Return the (x, y) coordinate for the center point of the cell that contains the specified text.  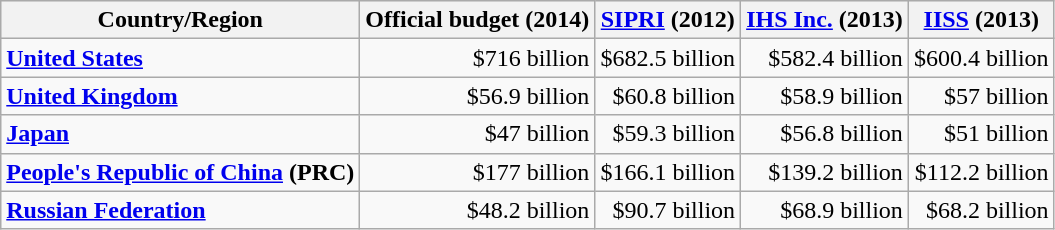
$68.2 billion (981, 210)
$600.4 billion (981, 58)
$90.7 billion (668, 210)
SIPRI (2012) (668, 20)
$48.2 billion (478, 210)
$716 billion (478, 58)
Japan (180, 134)
Country/Region (180, 20)
$59.3 billion (668, 134)
People's Republic of China (PRC) (180, 172)
$58.9 billion (825, 96)
Russian Federation (180, 210)
$166.1 billion (668, 172)
$139.2 billion (825, 172)
United States (180, 58)
IISS (2013) (981, 20)
$68.9 billion (825, 210)
$57 billion (981, 96)
Official budget (2014) (478, 20)
$112.2 billion (981, 172)
$51 billion (981, 134)
$56.9 billion (478, 96)
$177 billion (478, 172)
$47 billion (478, 134)
United Kingdom (180, 96)
$60.8 billion (668, 96)
$682.5 billion (668, 58)
$56.8 billion (825, 134)
IHS Inc. (2013) (825, 20)
$582.4 billion (825, 58)
